Find where the given text appears and provide that cell's center as [x, y] coordinate. 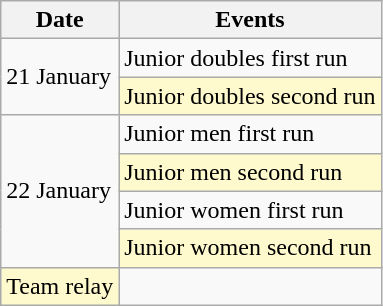
Junior doubles first run [250, 58]
Junior women second run [250, 248]
22 January [60, 191]
Junior men second run [250, 172]
Junior men first run [250, 134]
Junior doubles second run [250, 96]
21 January [60, 77]
Date [60, 20]
Events [250, 20]
Team relay [60, 286]
Junior women first run [250, 210]
